Scan for the cell matching the given text and deliver its (X, Y) coordinate at center. 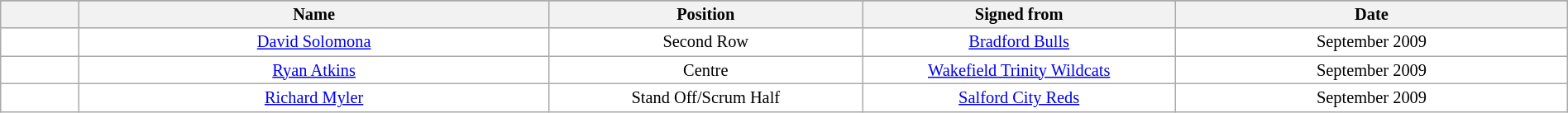
Date (1372, 14)
Richard Myler (313, 97)
Position (706, 14)
Ryan Atkins (313, 70)
Stand Off/Scrum Half (706, 97)
Salford City Reds (1019, 97)
Wakefield Trinity Wildcats (1019, 70)
Centre (706, 70)
Name (313, 14)
Second Row (706, 42)
David Solomona (313, 42)
Signed from (1019, 14)
Bradford Bulls (1019, 42)
